Detect which cell encompasses the target text, then output its (x, y) center coordinate. 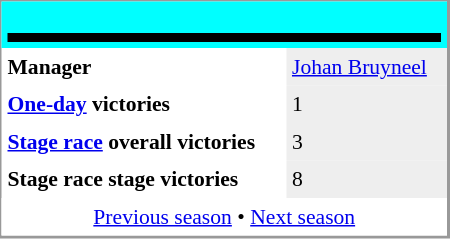
8 (366, 179)
Manager (144, 67)
Previous season • Next season (225, 217)
Johan Bruyneel (366, 67)
Stage race stage victories (144, 179)
One-day victories (144, 105)
3 (366, 142)
1 (366, 105)
Stage race overall victories (144, 142)
